Extract the (x, y) coordinate from the center of the cell holding the provided text.  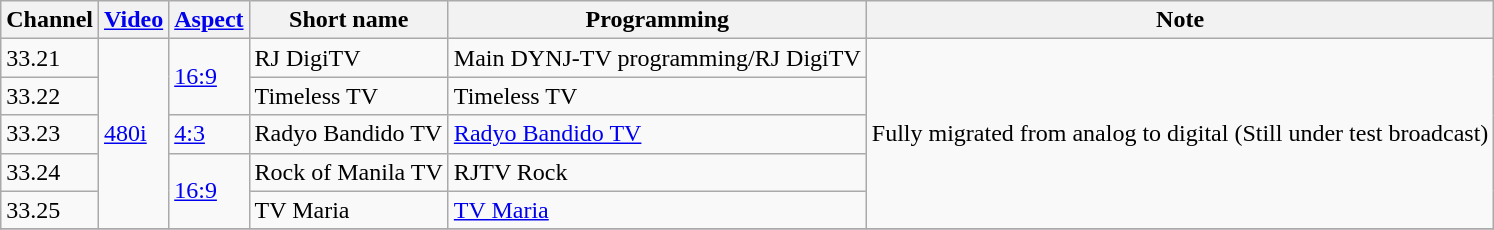
Video (134, 20)
Main DYNJ-TV programming/RJ DigiTV (657, 58)
Fully migrated from analog to digital (Still under test broadcast) (1180, 134)
33.25 (50, 210)
Rock of Manila TV (348, 172)
Programming (657, 20)
Aspect (209, 20)
33.21 (50, 58)
RJ DigiTV (348, 58)
480i (134, 134)
4:3 (209, 134)
33.24 (50, 172)
Note (1180, 20)
33.23 (50, 134)
RJTV Rock (657, 172)
Short name (348, 20)
Channel (50, 20)
33.22 (50, 96)
